Scan for the cell matching the given text and deliver its [x, y] coordinate at center. 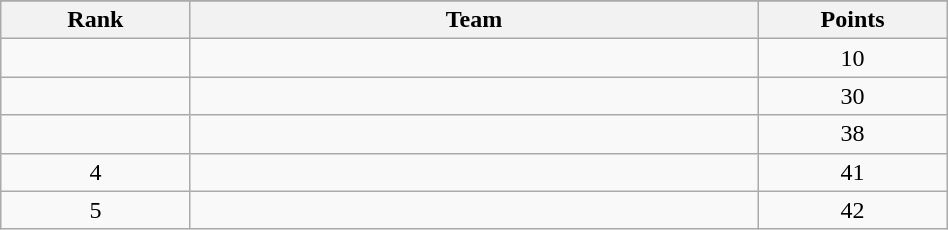
Rank [96, 20]
41 [852, 172]
Team [474, 20]
Points [852, 20]
4 [96, 172]
10 [852, 58]
5 [96, 210]
38 [852, 134]
30 [852, 96]
42 [852, 210]
